Identify which cell holds the provided text, then report its [x, y] central coordinate. 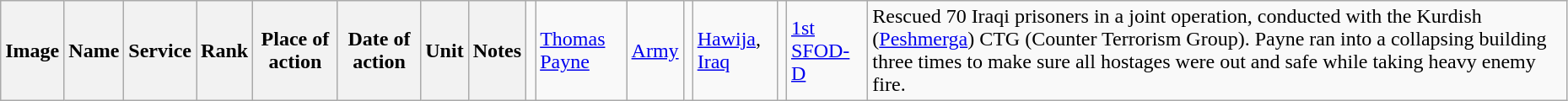
Place of action [295, 50]
Service [160, 50]
Army [655, 50]
Date of action [380, 50]
Name [94, 50]
Image [32, 50]
Thomas Payne [581, 50]
Notes [497, 50]
1st SFOD-D [827, 50]
Unit [445, 50]
Rank [224, 50]
Hawija, Iraq [735, 50]
